From the cell containing the given text, extract its center point as (X, Y) coordinate. 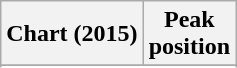
Peakposition (189, 34)
Chart (2015) (72, 34)
